Return (X, Y) of the center of cell containing provided text 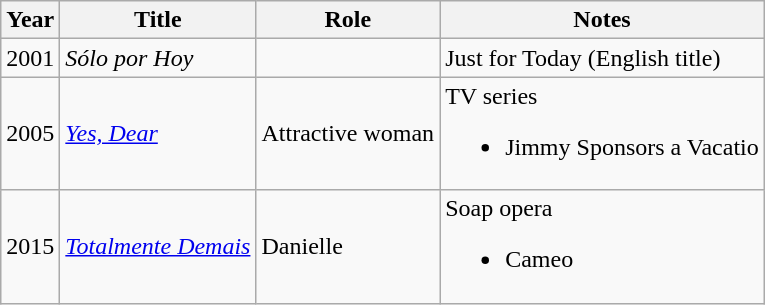
Soap operaCameo (602, 246)
Notes (602, 20)
2015 (30, 246)
TV seriesJimmy Sponsors a Vacatio (602, 134)
Just for Today (English title) (602, 58)
Yes, Dear (158, 134)
2001 (30, 58)
Attractive woman (348, 134)
Role (348, 20)
Danielle (348, 246)
Sólo por Hoy (158, 58)
Title (158, 20)
2005 (30, 134)
Totalmente Demais (158, 246)
Year (30, 20)
